Find where the given text appears and provide that cell's center as [x, y] coordinate. 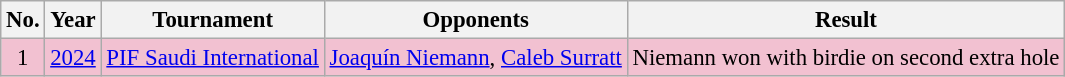
Joaquín Niemann, Caleb Surratt [476, 58]
Opponents [476, 20]
No. [23, 20]
Niemann won with birdie on second extra hole [846, 58]
PIF Saudi International [212, 58]
Tournament [212, 20]
Year [73, 20]
2024 [73, 58]
1 [23, 58]
Result [846, 20]
